Locate the cell with the specified text and output its (X, Y) center coordinate. 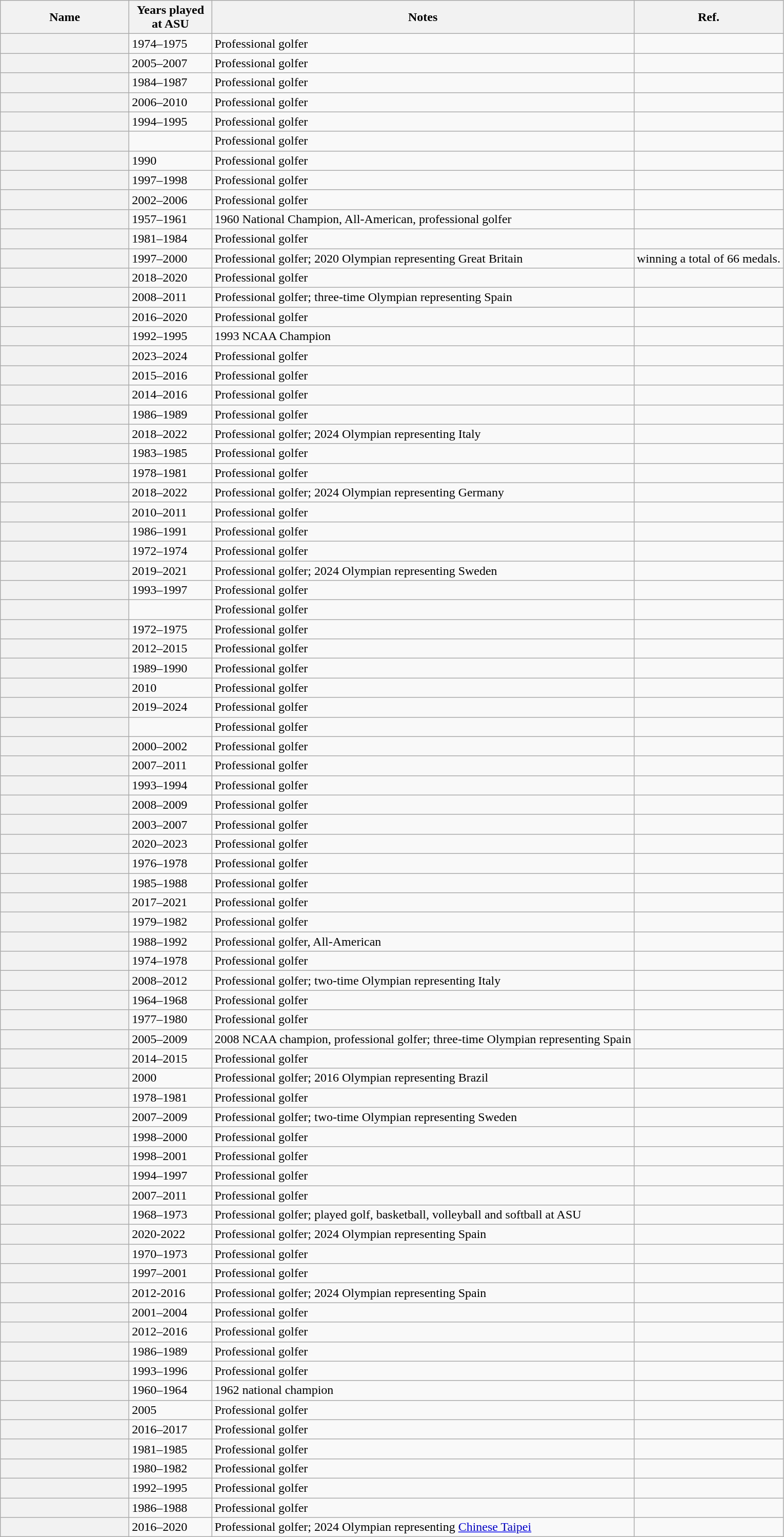
Professional golfer; 2020 Olympian representing Great Britain (423, 258)
1993 NCAA Champion (423, 336)
Years played at ASU (170, 17)
1980–1982 (170, 1468)
2017–2021 (170, 903)
Professional golfer; 2024 Olympian representing Italy (423, 434)
1962 national champion (423, 1390)
1979–1982 (170, 922)
1960–1964 (170, 1390)
Professional golfer; two-time Olympian representing Sweden (423, 1117)
1976–1978 (170, 863)
1964–1968 (170, 1000)
2005–2009 (170, 1039)
2010–2011 (170, 512)
1989–1990 (170, 668)
1960 National Champion, All-American, professional golfer (423, 219)
1997–2000 (170, 258)
1974–1975 (170, 44)
Professional golfer; two-time Olympian representing Italy (423, 981)
2008–2012 (170, 981)
2010 (170, 688)
2005 (170, 1410)
2000 (170, 1078)
winning a total of 66 medals. (709, 258)
2005–2007 (170, 63)
2014–2016 (170, 395)
Professional golfer; three-time Olympian representing Spain (423, 297)
1993–1997 (170, 590)
Professional golfer; 2024 Olympian representing Sweden (423, 571)
1972–1975 (170, 629)
1968–1973 (170, 1215)
2020–2023 (170, 844)
Notes (423, 17)
1972–1974 (170, 551)
1998–2001 (170, 1156)
1994–1997 (170, 1175)
Professional golfer, All-American (423, 942)
Professional golfer; 2024 Olympian representing Germany (423, 492)
2003–2007 (170, 824)
2023–2024 (170, 356)
2007–2009 (170, 1117)
2000–2002 (170, 746)
1983–1985 (170, 453)
1998–2000 (170, 1136)
2015–2016 (170, 375)
Ref. (709, 17)
2006–2010 (170, 102)
2012–2016 (170, 1332)
Name (65, 17)
1970–1973 (170, 1254)
1985–1988 (170, 883)
Professional golfer; 2016 Olympian representing Brazil (423, 1078)
2012-2016 (170, 1293)
1990 (170, 161)
1981–1985 (170, 1449)
1993–1994 (170, 785)
Professional golfer; 2024 Olympian representing Chinese Taipei (423, 1527)
2001–2004 (170, 1312)
1997–2001 (170, 1273)
2008–2009 (170, 805)
2020-2022 (170, 1234)
2019–2024 (170, 707)
1981–1984 (170, 238)
1977–1980 (170, 1020)
2016–2017 (170, 1429)
2012–2015 (170, 649)
1993–1996 (170, 1371)
2008 NCAA champion, professional golfer; three-time Olympian representing Spain (423, 1039)
2002–2006 (170, 199)
2008–2011 (170, 297)
1957–1961 (170, 219)
1994–1995 (170, 122)
Professional golfer; played golf, basketball, volleyball and softball at ASU (423, 1215)
1986–1991 (170, 531)
2018–2020 (170, 278)
1988–1992 (170, 942)
2019–2021 (170, 571)
1986–1988 (170, 1507)
1997–1998 (170, 180)
2014–2015 (170, 1059)
1974–1978 (170, 961)
1984–1987 (170, 83)
